For the text-containing cell, return its midpoint in (x, y) coordinate format. 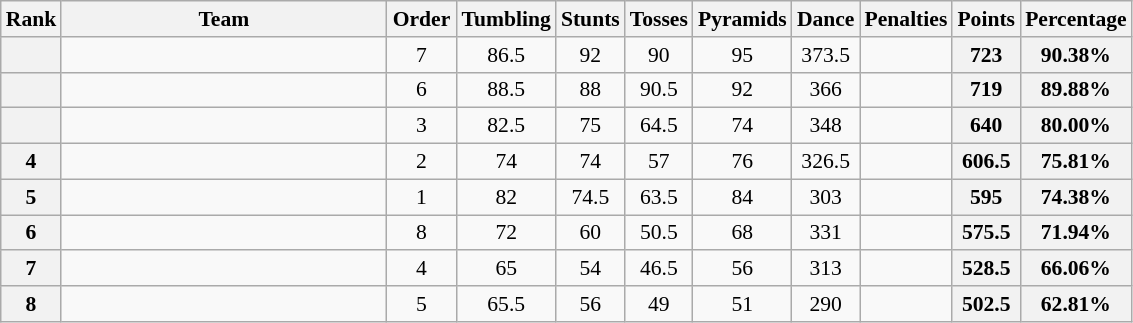
74.5 (590, 197)
49 (659, 304)
88 (590, 90)
89.88% (1076, 90)
72 (506, 233)
75.81% (1076, 162)
606.5 (986, 162)
313 (826, 269)
74.38% (1076, 197)
595 (986, 197)
Dance (826, 19)
Stunts (590, 19)
90.38% (1076, 55)
84 (742, 197)
88.5 (506, 90)
63.5 (659, 197)
46.5 (659, 269)
575.5 (986, 233)
Tumbling (506, 19)
Order (421, 19)
75 (590, 126)
68 (742, 233)
290 (826, 304)
723 (986, 55)
90.5 (659, 90)
Tosses (659, 19)
Percentage (1076, 19)
60 (590, 233)
54 (590, 269)
Penalties (906, 19)
373.5 (826, 55)
86.5 (506, 55)
82.5 (506, 126)
640 (986, 126)
50.5 (659, 233)
51 (742, 304)
64.5 (659, 126)
65 (506, 269)
719 (986, 90)
76 (742, 162)
326.5 (826, 162)
331 (826, 233)
95 (742, 55)
82 (506, 197)
80.00% (1076, 126)
528.5 (986, 269)
348 (826, 126)
62.81% (1076, 304)
1 (421, 197)
65.5 (506, 304)
Points (986, 19)
Pyramids (742, 19)
71.94% (1076, 233)
90 (659, 55)
3 (421, 126)
2 (421, 162)
Rank (32, 19)
366 (826, 90)
303 (826, 197)
57 (659, 162)
502.5 (986, 304)
Team (224, 19)
66.06% (1076, 269)
